Find where the given text appears and provide that cell's center as [x, y] coordinate. 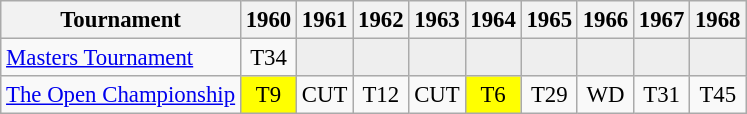
T9 [268, 95]
T29 [549, 95]
1961 [325, 20]
T45 [718, 95]
1962 [381, 20]
1964 [493, 20]
1960 [268, 20]
T12 [381, 95]
T31 [661, 95]
WD [605, 95]
1968 [718, 20]
T34 [268, 58]
1965 [549, 20]
1967 [661, 20]
T6 [493, 95]
Tournament [121, 20]
Masters Tournament [121, 58]
1963 [437, 20]
The Open Championship [121, 95]
1966 [605, 20]
